Locate the cell with the specified text and output its [X, Y] center coordinate. 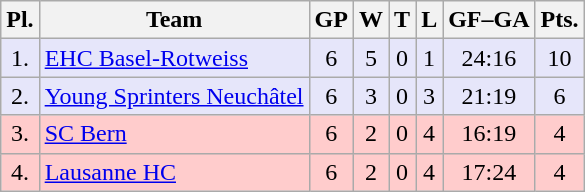
17:24 [489, 172]
Pl. [20, 20]
Team [174, 20]
2. [20, 96]
GP [331, 20]
3. [20, 134]
GF–GA [489, 20]
5 [370, 58]
24:16 [489, 58]
Pts. [560, 20]
21:19 [489, 96]
16:19 [489, 134]
1. [20, 58]
10 [560, 58]
L [430, 20]
Young Sprinters Neuchâtel [174, 96]
EHC Basel-Rotweiss [174, 58]
1 [430, 58]
W [370, 20]
4. [20, 172]
SC Bern [174, 134]
T [402, 20]
Lausanne HC [174, 172]
